Provide the [X, Y] coordinate of the cell's center where the given text is located.  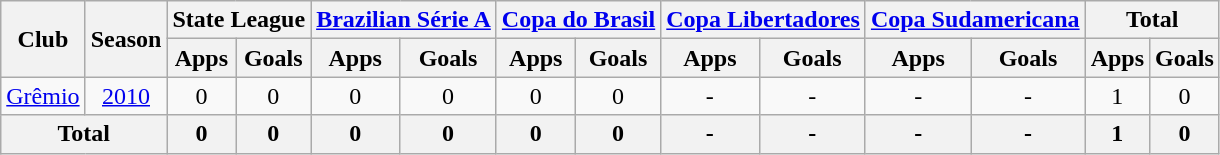
Copa Sudamericana [975, 20]
Copa Libertadores [764, 20]
Grêmio [43, 96]
Season [126, 39]
2010 [126, 96]
Copa do Brasil [578, 20]
Club [43, 39]
State League [239, 20]
Brazilian Série A [404, 20]
